Return the [x, y] coordinate for the center point of the cell that contains the specified text.  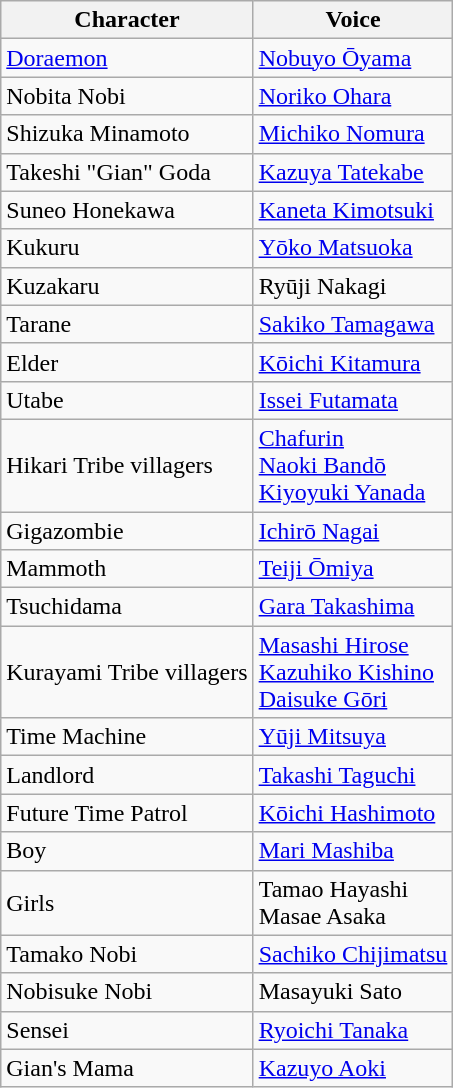
Ryoichi Tanaka [353, 1030]
Girls [127, 902]
Elder [127, 362]
Takeshi "Gian" Goda [127, 172]
Hikari Tribe villagers [127, 465]
Gian's Mama [127, 1068]
Gigazombie [127, 531]
Tarane [127, 324]
Sensei [127, 1030]
Kaneta Kimotsuki [353, 210]
Ichirō Nagai [353, 531]
Kōichi Kitamura [353, 362]
Time Machine [127, 737]
Yūji Mitsuya [353, 737]
Yōko Matsuoka [353, 248]
Masayuki Sato [353, 992]
Sakiko Tamagawa [353, 324]
Teiji Ōmiya [353, 569]
Suneo Honekawa [127, 210]
Mari Mashiba [353, 851]
Mammoth [127, 569]
Kazuya Tatekabe [353, 172]
Utabe [127, 400]
Sachiko Chijimatsu [353, 954]
Character [127, 20]
Future Time Patrol [127, 813]
Kazuyo Aoki [353, 1068]
Issei Futamata [353, 400]
Nobuyo Ōyama [353, 58]
Tsuchidama [127, 607]
Masashi HiroseKazuhiko KishinoDaisuke Gōri [353, 672]
ChafurinNaoki BandōKiyoyuki Yanada [353, 465]
Boy [127, 851]
Kuzakaru [127, 286]
Ryūji Nakagi [353, 286]
Kukuru [127, 248]
Gara Takashima [353, 607]
Landlord [127, 775]
Voice [353, 20]
Kōichi Hashimoto [353, 813]
Kurayami Tribe villagers [127, 672]
Tamako Nobi [127, 954]
Takashi Taguchi [353, 775]
Michiko Nomura [353, 134]
Noriko Ohara [353, 96]
Nobisuke Nobi [127, 992]
Nobita Nobi [127, 96]
Doraemon [127, 58]
Tamao HayashiMasae Asaka [353, 902]
Shizuka Minamoto [127, 134]
